Extract the (x, y) coordinate from the center of the cell holding the provided text.  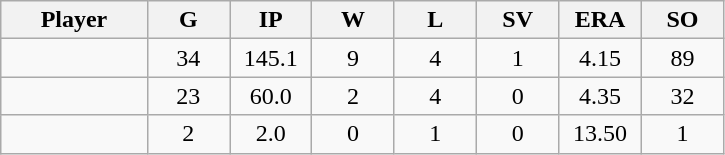
4.35 (600, 96)
Player (74, 20)
SO (682, 20)
89 (682, 58)
145.1 (271, 58)
IP (271, 20)
9 (353, 58)
W (353, 20)
4.15 (600, 58)
L (435, 20)
32 (682, 96)
SV (518, 20)
G (188, 20)
23 (188, 96)
60.0 (271, 96)
2.0 (271, 134)
ERA (600, 20)
34 (188, 58)
13.50 (600, 134)
